Pinpoint the cell where the given text exists, returning its (x, y) midpoint coordinate. 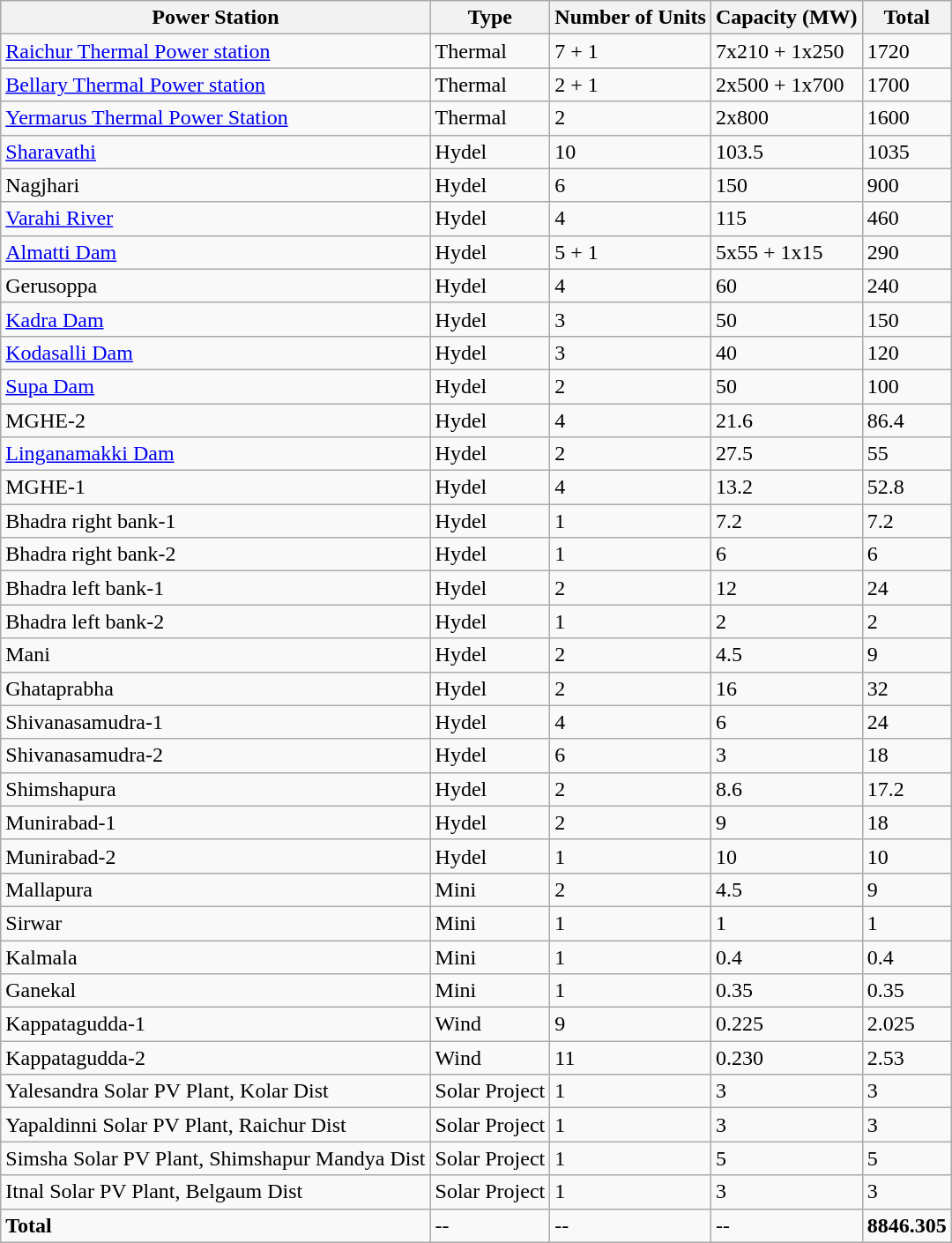
Shivanasamudra-1 (215, 722)
55 (906, 454)
Shivanasamudra-2 (215, 755)
8.6 (786, 789)
86.4 (906, 421)
Ganekal (215, 991)
16 (786, 688)
Kappatagudda-2 (215, 1058)
Capacity (MW) (786, 18)
0.230 (786, 1058)
115 (786, 219)
Shimshapura (215, 789)
40 (786, 353)
Supa Dam (215, 386)
Kadra Dam (215, 319)
Type (490, 18)
Bhadra left bank-2 (215, 621)
Linganamakki Dam (215, 454)
MGHE-2 (215, 421)
120 (906, 353)
Sharavathi (215, 152)
52.8 (906, 488)
100 (906, 386)
11 (631, 1058)
Gerusoppa (215, 286)
MGHE-1 (215, 488)
Mani (215, 655)
290 (906, 252)
Kalmala (215, 956)
5 + 1 (631, 252)
Ghataprabha (215, 688)
Raichur Thermal Power station (215, 51)
1600 (906, 118)
0.225 (786, 1024)
460 (906, 219)
Bhadra right bank-2 (215, 555)
2x500 + 1x700 (786, 85)
1035 (906, 152)
12 (786, 588)
240 (906, 286)
Kappatagudda-1 (215, 1024)
Yalesandra Solar PV Plant, Kolar Dist (215, 1091)
Simsha Solar PV Plant, Shimshapur Mandya Dist (215, 1158)
7 + 1 (631, 51)
Nagjhari (215, 185)
Sirwar (215, 923)
Almatti Dam (215, 252)
Varahi River (215, 219)
2 + 1 (631, 85)
Munirabad-2 (215, 856)
Bhadra left bank-1 (215, 588)
17.2 (906, 789)
60 (786, 286)
21.6 (786, 421)
Munirabad-1 (215, 822)
Itnal Solar PV Plant, Belgaum Dist (215, 1192)
900 (906, 185)
27.5 (786, 454)
Power Station (215, 18)
Yapaldinni Solar PV Plant, Raichur Dist (215, 1125)
32 (906, 688)
1700 (906, 85)
Yermarus Thermal Power Station (215, 118)
7x210 + 1x250 (786, 51)
2.53 (906, 1058)
2x800 (786, 118)
1720 (906, 51)
103.5 (786, 152)
5x55 + 1x15 (786, 252)
2.025 (906, 1024)
Number of Units (631, 18)
Bellary Thermal Power station (215, 85)
13.2 (786, 488)
Bhadra right bank-1 (215, 521)
Mallapura (215, 889)
Kodasalli Dam (215, 353)
8846.305 (906, 1225)
